Output the (x, y) coordinate of the center of the cell containing the given text.  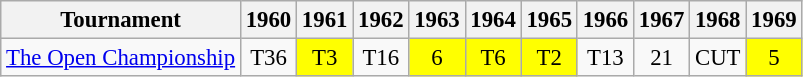
1966 (605, 20)
T3 (325, 58)
1965 (549, 20)
Tournament (121, 20)
1961 (325, 20)
6 (437, 58)
1964 (493, 20)
1962 (381, 20)
1968 (718, 20)
T36 (268, 58)
T13 (605, 58)
T16 (381, 58)
T6 (493, 58)
1969 (774, 20)
21 (661, 58)
T2 (549, 58)
1963 (437, 20)
1967 (661, 20)
5 (774, 58)
1960 (268, 20)
CUT (718, 58)
The Open Championship (121, 58)
